Pinpoint the cell where the given text exists, returning its (x, y) midpoint coordinate. 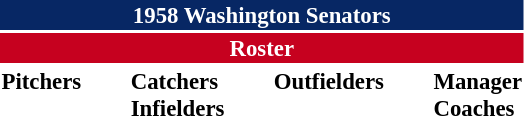
1958 Washington Senators (262, 15)
Roster (262, 48)
